Search for the cell housing the specified text and yield its [X, Y] center coordinate. 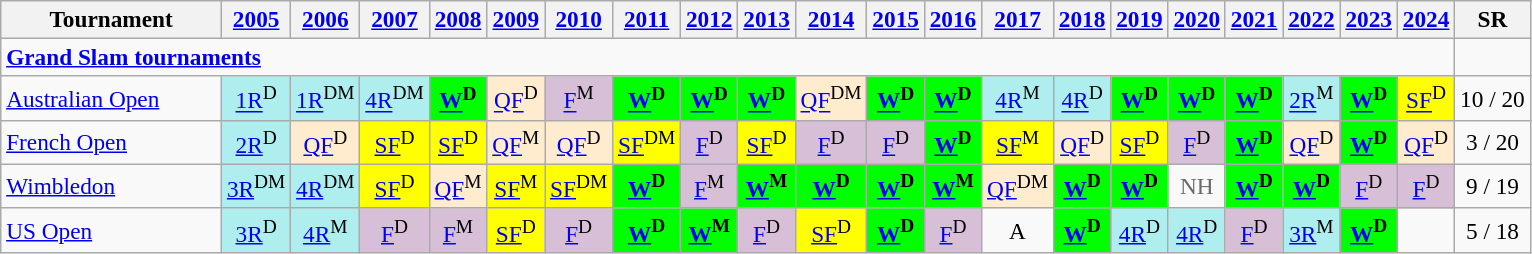
2021 [1254, 19]
2008 [458, 19]
2RD [256, 142]
10 / 20 [1492, 98]
1RDM [326, 98]
2019 [1140, 19]
Grand Slam tournaments [728, 57]
2017 [1018, 19]
A [1018, 230]
French Open [112, 142]
5 / 18 [1492, 230]
2012 [710, 19]
2011 [647, 19]
2009 [516, 19]
3RM [1312, 230]
2RM [1312, 98]
2013 [766, 19]
Tournament [112, 19]
Wimbledon [112, 186]
SR [1492, 19]
2006 [326, 19]
2014 [831, 19]
2007 [394, 19]
2005 [256, 19]
3 / 20 [1492, 142]
2023 [1368, 19]
Australian Open [112, 98]
NH [1196, 186]
3RDM [256, 186]
2015 [896, 19]
2024 [1426, 19]
US Open [112, 230]
3RD [256, 230]
2010 [579, 19]
2020 [1196, 19]
9 / 19 [1492, 186]
2018 [1082, 19]
2022 [1312, 19]
1RD [256, 98]
2016 [952, 19]
